Scan for the cell matching the given text and deliver its (X, Y) coordinate at center. 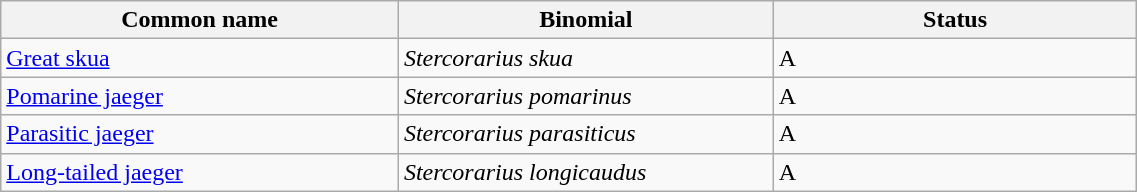
Stercorarius parasiticus (586, 134)
Common name (200, 20)
Stercorarius skua (586, 58)
Long-tailed jaeger (200, 172)
Stercorarius longicaudus (586, 172)
Parasitic jaeger (200, 134)
Great skua (200, 58)
Pomarine jaeger (200, 96)
Binomial (586, 20)
Stercorarius pomarinus (586, 96)
Status (955, 20)
